Determine the [x, y] coordinate at the center of the cell enclosing the given text.  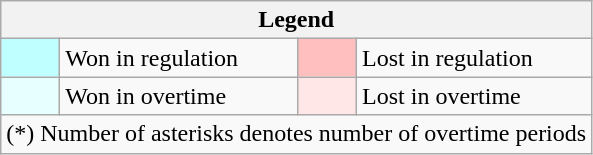
Lost in overtime [474, 96]
Won in regulation [179, 58]
Legend [296, 20]
Lost in regulation [474, 58]
Won in overtime [179, 96]
(*) Number of asterisks denotes number of overtime periods [296, 134]
